For the text-containing cell, return its midpoint in [X, Y] coordinate format. 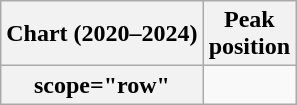
Chart (2020–2024) [102, 34]
Peakposition [249, 34]
scope="row" [102, 85]
